Search for the cell housing the specified text and yield its (X, Y) center coordinate. 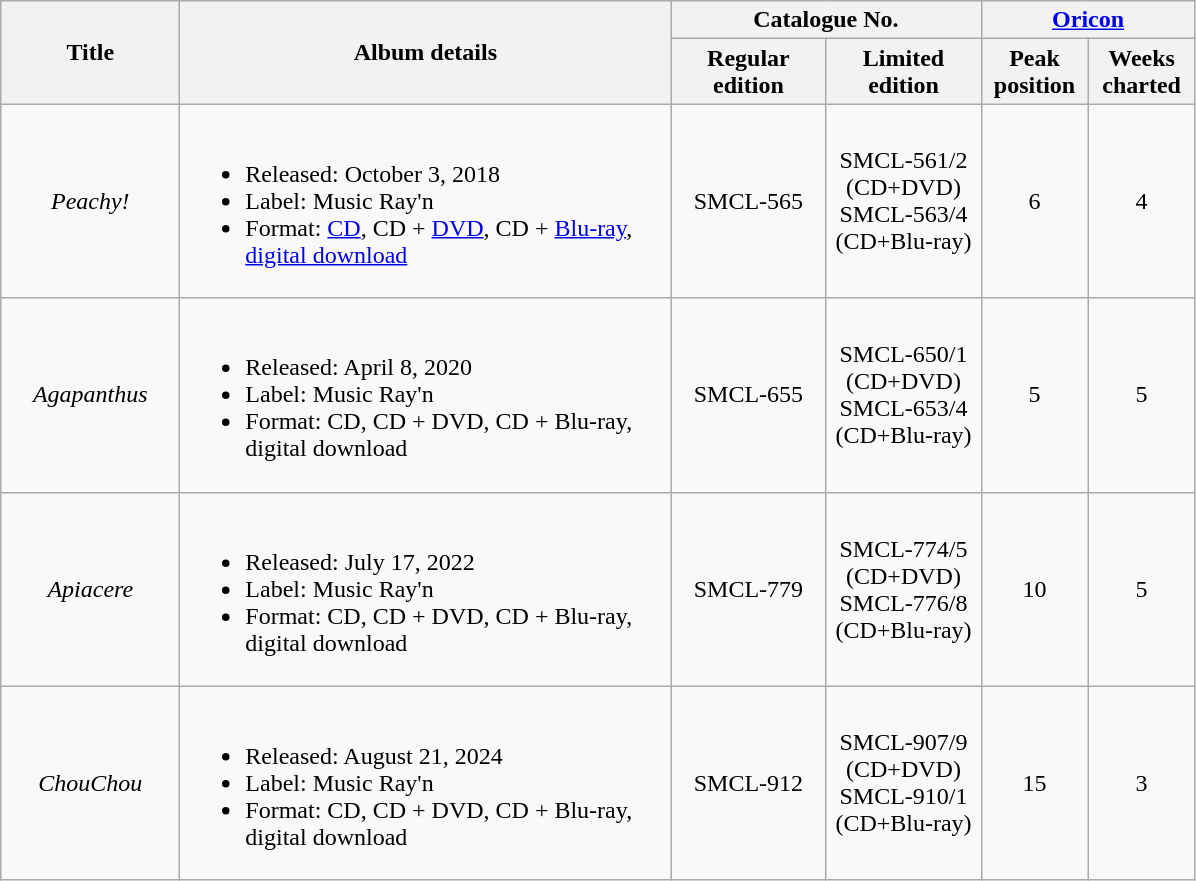
15 (1034, 783)
Album details (426, 52)
SMCL-774/5(CD+DVD)SMCL-776/8(CD+Blu-ray) (904, 589)
Oricon (1088, 20)
SMCL-912 (748, 783)
Title (90, 52)
Catalogue No. (826, 20)
ChouChou (90, 783)
4 (1142, 201)
SMCL-565 (748, 201)
Released: August 21, 2024Label: Music Ray'nFormat: CD, CD + DVD, CD + Blu-ray, digital download (426, 783)
SMCL-561/2(CD+DVD)SMCL-563/4(CD+Blu-ray) (904, 201)
Agapanthus (90, 395)
Limitededition (904, 72)
SMCL-655 (748, 395)
SMCL-907/9(CD+DVD)SMCL-910/1(CD+Blu-ray) (904, 783)
Weekscharted (1142, 72)
6 (1034, 201)
SMCL-779 (748, 589)
Released: October 3, 2018Label: Music Ray'nFormat: CD, CD + DVD, CD + Blu-ray, digital download (426, 201)
SMCL-650/1(CD+DVD)SMCL-653/4(CD+Blu-ray) (904, 395)
Apiacere (90, 589)
3 (1142, 783)
Peachy! (90, 201)
Regularedition (748, 72)
Released: April 8, 2020Label: Music Ray'nFormat: CD, CD + DVD, CD + Blu-ray, digital download (426, 395)
Released: July 17, 2022Label: Music Ray'nFormat: CD, CD + DVD, CD + Blu-ray, digital download (426, 589)
Peakposition (1034, 72)
10 (1034, 589)
